Output the (x, y) coordinate of the center of the cell containing the given text.  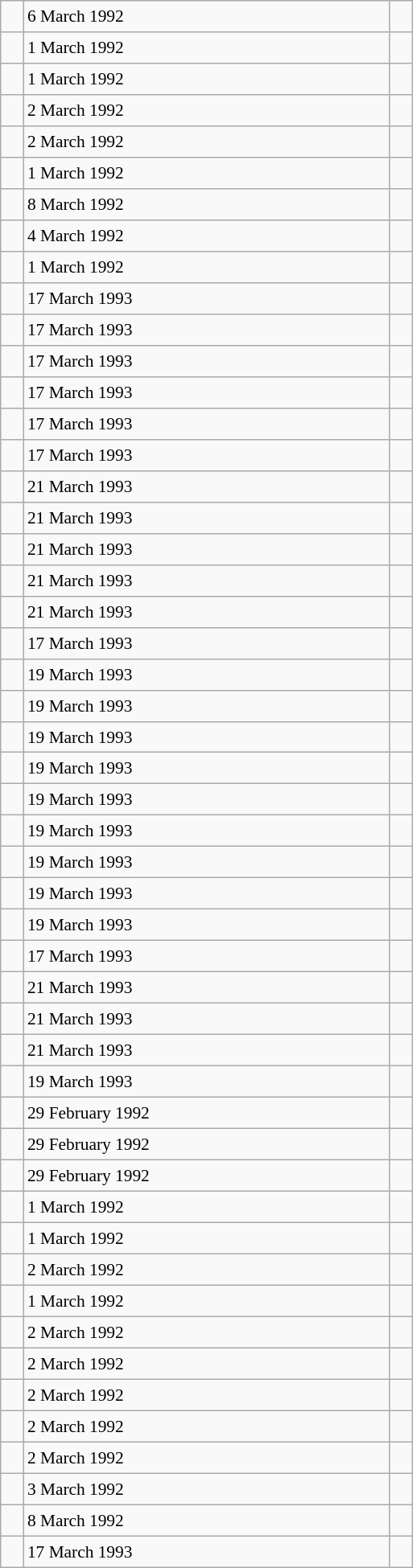
3 March 1992 (206, 1489)
6 March 1992 (206, 16)
4 March 1992 (206, 236)
